Determine the (X, Y) coordinate at the center of the cell enclosing the given text.  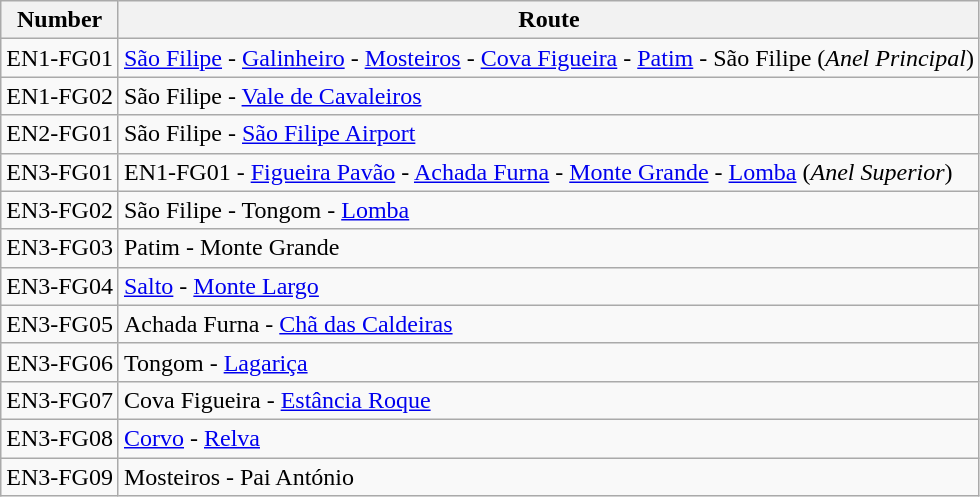
EN3-FG03 (60, 248)
Tongom - Lagariça (548, 362)
São Filipe - Vale de Cavaleiros (548, 96)
EN2-FG01 (60, 134)
São Filipe - São Filipe Airport (548, 134)
São Filipe - Tongom - Lomba (548, 210)
EN3-FG01 (60, 172)
EN1-FG01 (60, 58)
EN3-FG08 (60, 438)
EN1-FG02 (60, 96)
Route (548, 20)
Salto - Monte Largo (548, 286)
Cova Figueira - Estância Roque (548, 400)
EN3-FG04 (60, 286)
Patim - Monte Grande (548, 248)
EN3-FG09 (60, 477)
Corvo - Relva (548, 438)
Number (60, 20)
Achada Furna - Chã das Caldeiras (548, 324)
EN3-FG05 (60, 324)
EN1-FG01 - Figueira Pavão - Achada Furna - Monte Grande - Lomba (Anel Superior) (548, 172)
Mosteiros - Pai António (548, 477)
EN3-FG07 (60, 400)
São Filipe - Galinheiro - Mosteiros - Cova Figueira - Patim - São Filipe (Anel Principal) (548, 58)
EN3-FG02 (60, 210)
EN3-FG06 (60, 362)
